Locate the cell with the specified text and output its (x, y) center coordinate. 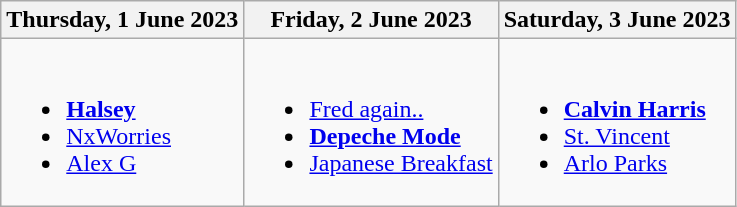
Friday, 2 June 2023 (371, 20)
HalseyNxWorriesAlex G (122, 122)
Thursday, 1 June 2023 (122, 20)
Fred again..Depeche ModeJapanese Breakfast (371, 122)
Saturday, 3 June 2023 (617, 20)
Calvin HarrisSt. VincentArlo Parks (617, 122)
